Scan for the cell matching the given text and deliver its [X, Y] coordinate at center. 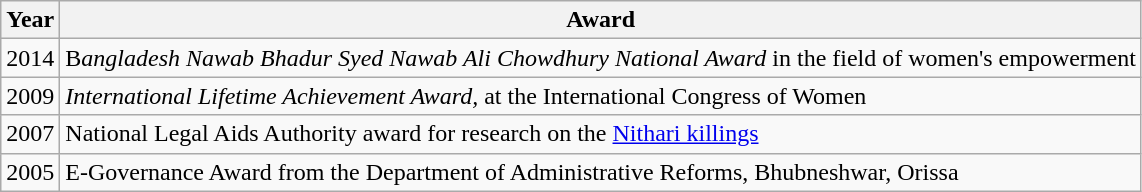
2014 [30, 58]
National Legal Aids Authority award for research on the Nithari killings [601, 134]
2009 [30, 96]
Bangladesh Nawab Bhadur Syed Nawab Ali Chowdhury National Award in the field of women's empowerment [601, 58]
Award [601, 20]
2005 [30, 172]
E-Governance Award from the Department of Administrative Reforms, Bhubneshwar, Orissa [601, 172]
2007 [30, 134]
Year [30, 20]
International Lifetime Achievement Award, at the International Congress of Women [601, 96]
